Return the [x, y] coordinate for the center point of the cell that contains the specified text.  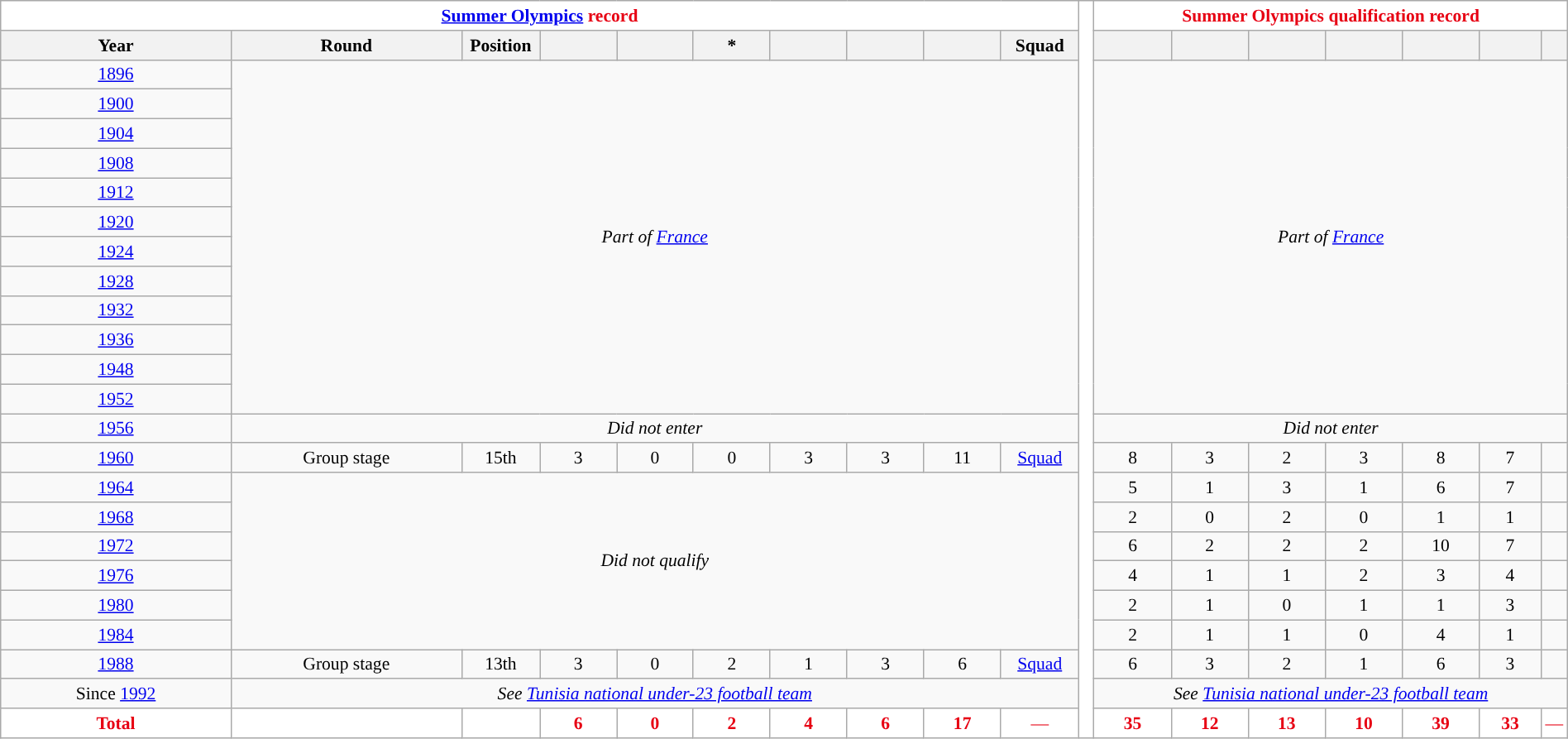
1896 [116, 74]
13 [1287, 723]
1908 [116, 163]
Year [116, 46]
Summer Olympics record [540, 16]
33 [1510, 723]
5 [1133, 487]
1920 [116, 223]
1972 [116, 546]
12 [1209, 723]
* [731, 46]
1932 [116, 310]
1984 [116, 635]
1948 [116, 370]
Position [500, 46]
39 [1441, 723]
13th [500, 665]
Summer Olympics qualification record [1331, 16]
1980 [116, 606]
1928 [116, 281]
Total [116, 723]
1968 [116, 517]
1952 [116, 399]
Round [346, 46]
Since 1992 [116, 694]
1904 [116, 134]
1964 [116, 487]
1924 [116, 252]
1936 [116, 340]
35 [1133, 723]
Did not qualify [655, 561]
1956 [116, 429]
15th [500, 458]
1976 [116, 576]
11 [963, 458]
17 [963, 723]
1960 [116, 458]
1912 [116, 193]
1900 [116, 104]
1988 [116, 665]
